Return the [X, Y] coordinate for the center point of the cell that contains the specified text.  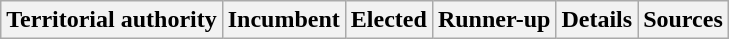
Runner-up [494, 20]
Elected [388, 20]
Incumbent [284, 20]
Details [597, 20]
Sources [684, 20]
Territorial authority [112, 20]
